Identify which cell holds the provided text, then report its [x, y] central coordinate. 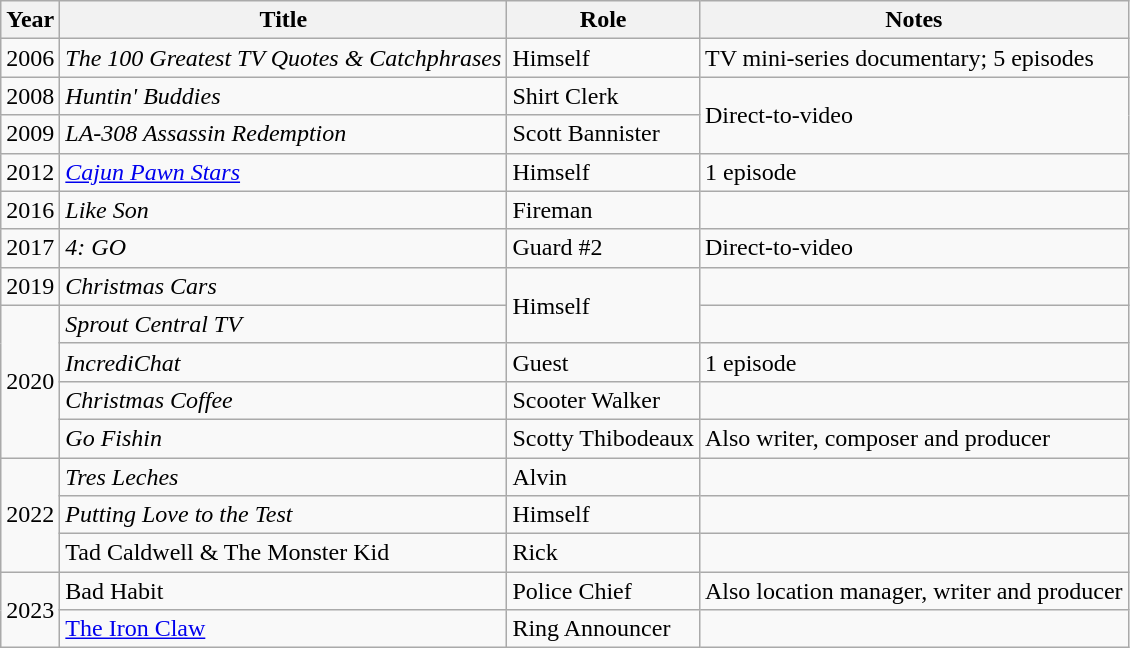
The Iron Claw [284, 629]
2017 [30, 248]
Guest [604, 362]
Scooter Walker [604, 400]
Year [30, 20]
Scott Bannister [604, 134]
2006 [30, 58]
Role [604, 20]
Tres Leches [284, 477]
Christmas Cars [284, 286]
2020 [30, 381]
Cajun Pawn Stars [284, 172]
Police Chief [604, 591]
2016 [30, 210]
Go Fishin [284, 438]
Fireman [604, 210]
Title [284, 20]
Alvin [604, 477]
Rick [604, 553]
2023 [30, 610]
Putting Love to the Test [284, 515]
Shirt Clerk [604, 96]
The 100 Greatest TV Quotes & Catchphrases [284, 58]
2019 [30, 286]
Christmas Coffee [284, 400]
4: GO [284, 248]
LA-308 Assassin Redemption [284, 134]
Sprout Central TV [284, 324]
Notes [914, 20]
TV mini-series documentary; 5 episodes [914, 58]
Like Son [284, 210]
Scotty Thibodeaux [604, 438]
2012 [30, 172]
Guard #2 [604, 248]
2009 [30, 134]
Also writer, composer and producer [914, 438]
Ring Announcer [604, 629]
Tad Caldwell & The Monster Kid [284, 553]
2022 [30, 515]
Bad Habit [284, 591]
2008 [30, 96]
Also location manager, writer and producer [914, 591]
Huntin' Buddies [284, 96]
IncrediChat [284, 362]
